Capture the cell that displays the provided text and extract its (X, Y) central coordinate. 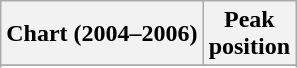
Peakposition (249, 34)
Chart (2004–2006) (102, 34)
